Scan for the cell matching the given text and deliver its (X, Y) coordinate at center. 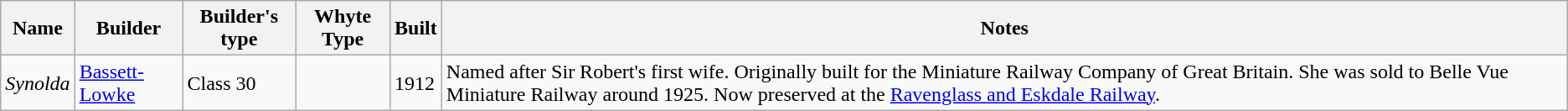
Class 30 (240, 82)
Synolda (38, 82)
Notes (1004, 29)
Whyte Type (343, 29)
Bassett-Lowke (129, 82)
Name (38, 29)
Builder (129, 29)
Built (416, 29)
Builder's type (240, 29)
1912 (416, 82)
